Return the [X, Y] coordinate for the center point of the cell that contains the specified text.  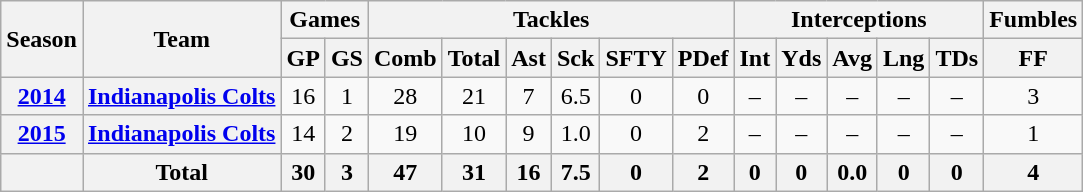
47 [405, 172]
21 [474, 96]
Ast [529, 58]
TDs [957, 58]
6.5 [575, 96]
10 [474, 134]
4 [1034, 172]
Team [181, 39]
PDef [703, 58]
Games [324, 20]
28 [405, 96]
Fumbles [1034, 20]
2014 [42, 96]
9 [529, 134]
Comb [405, 58]
19 [405, 134]
Int [755, 58]
Interceptions [859, 20]
Tackles [551, 20]
2015 [42, 134]
Lng [903, 58]
7 [529, 96]
31 [474, 172]
7.5 [575, 172]
Avg [852, 58]
GS [346, 58]
30 [303, 172]
FF [1034, 58]
Sck [575, 58]
Yds [802, 58]
1.0 [575, 134]
14 [303, 134]
0.0 [852, 172]
Season [42, 39]
GP [303, 58]
SFTY [636, 58]
